Extract the [x, y] coordinate from the center of the cell holding the provided text.  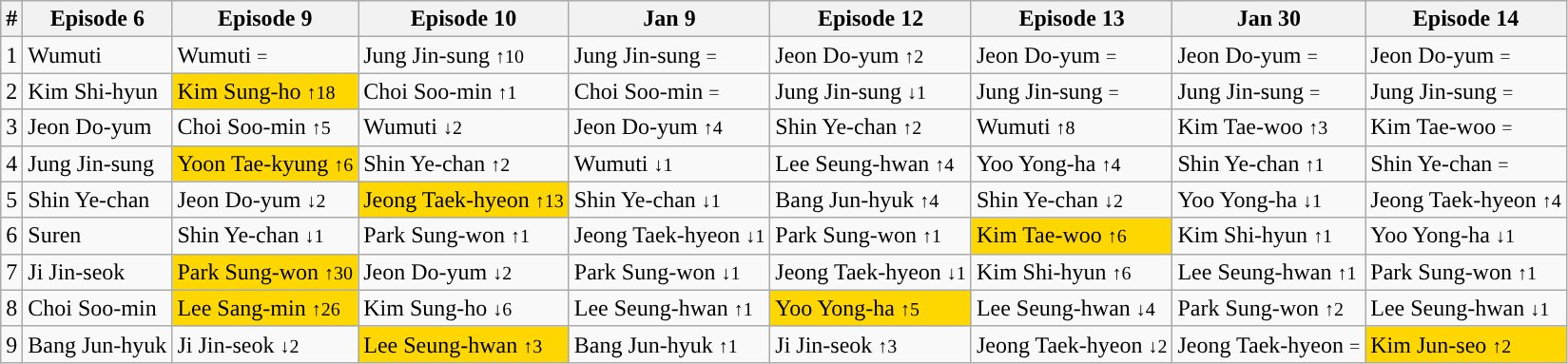
Episode 6 [97, 19]
Jeon Do-yum ↑2 [871, 55]
Park Sung-won ↑30 [265, 272]
Kim Tae-woo ↑3 [1268, 127]
8 [11, 308]
Choi Soo-min = [669, 91]
1 [11, 55]
Wumuti ↑8 [1072, 127]
Episode 12 [871, 19]
Bang Jun-hyuk ↑1 [669, 344]
9 [11, 344]
Kim Shi-hyun ↑1 [1268, 236]
Jung Jin-sung ↑10 [464, 55]
Lee Seung-hwan ↑3 [464, 344]
Choi Soo-min [97, 308]
Jan 9 [669, 19]
Kim Tae-woo ↑6 [1072, 236]
Episode 9 [265, 19]
Park Sung-won ↑2 [1268, 308]
Shin Ye-chan [97, 200]
Wumuti = [265, 55]
Yoo Yong-ha ↑5 [871, 308]
Jeon Do-yum ↑4 [669, 127]
Choi Soo-min ↑1 [464, 91]
Wumuti ↓1 [669, 163]
Wumuti ↓2 [464, 127]
Ji Jin-seok ↓2 [265, 344]
Episode 10 [464, 19]
Jeong Taek-hyeon = [1268, 344]
# [11, 19]
Yoo Yong-ha ↑4 [1072, 163]
4 [11, 163]
Jeong Taek-hyeon ↑13 [464, 200]
Lee Seung-hwan ↓1 [1466, 308]
7 [11, 272]
Shin Ye-chan ↑1 [1268, 163]
Kim Tae-woo = [1466, 127]
Ji Jin-seok [97, 272]
Park Sung-won ↓1 [669, 272]
Suren [97, 236]
Shin Ye-chan ↓2 [1072, 200]
Episode 14 [1466, 19]
Episode 13 [1072, 19]
Kim Shi-hyun [97, 91]
Kim Jun-seo ↑2 [1466, 344]
Lee Seung-hwan ↓4 [1072, 308]
Ji Jin-seok ↑3 [871, 344]
Lee Seung-hwan ↑4 [871, 163]
Jeon Do-yum [97, 127]
5 [11, 200]
Jeong Taek-hyeon ↓2 [1072, 344]
Jung Jin-sung [97, 163]
Jan 30 [1268, 19]
6 [11, 236]
Shin Ye-chan = [1466, 163]
Yoon Tae-kyung ↑6 [265, 163]
Wumuti [97, 55]
Bang Jun-hyuk ↑4 [871, 200]
Jeong Taek-hyeon ↑4 [1466, 200]
Kim Sung-ho ↓6 [464, 308]
Choi Soo-min ↑5 [265, 127]
2 [11, 91]
3 [11, 127]
Kim Sung-ho ↑18 [265, 91]
Bang Jun-hyuk [97, 344]
Jung Jin-sung ↓1 [871, 91]
Lee Sang-min ↑26 [265, 308]
Kim Shi-hyun ↑6 [1072, 272]
